Pinpoint the cell where the given text exists, returning its [x, y] midpoint coordinate. 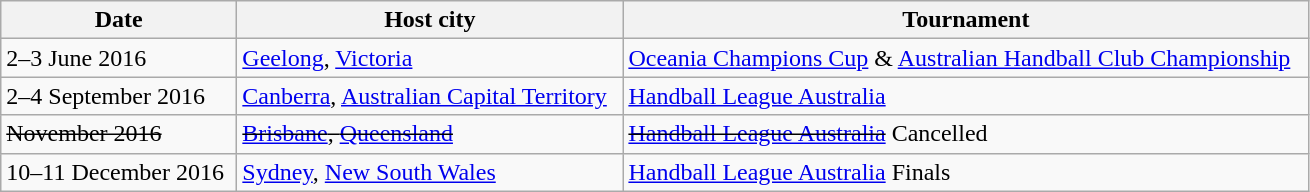
Handball League Australia [966, 96]
Handball League Australia Cancelled [966, 134]
Brisbane, Queensland [430, 134]
Canberra, Australian Capital Territory [430, 96]
2–3 June 2016 [119, 58]
10–11 December 2016 [119, 172]
2–4 September 2016 [119, 96]
Handball League Australia Finals [966, 172]
Geelong, Victoria [430, 58]
Oceania Champions Cup & Australian Handball Club Championship [966, 58]
Sydney, New South Wales [430, 172]
Host city [430, 20]
Date [119, 20]
Tournament [966, 20]
November 2016 [119, 134]
